From the cell containing the given text, extract its center point as (x, y) coordinate. 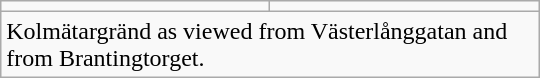
Kolmätargränd as viewed from Västerlånggatan and from Brantingtorget. (270, 44)
